Detect which cell encompasses the target text, then output its [X, Y] center coordinate. 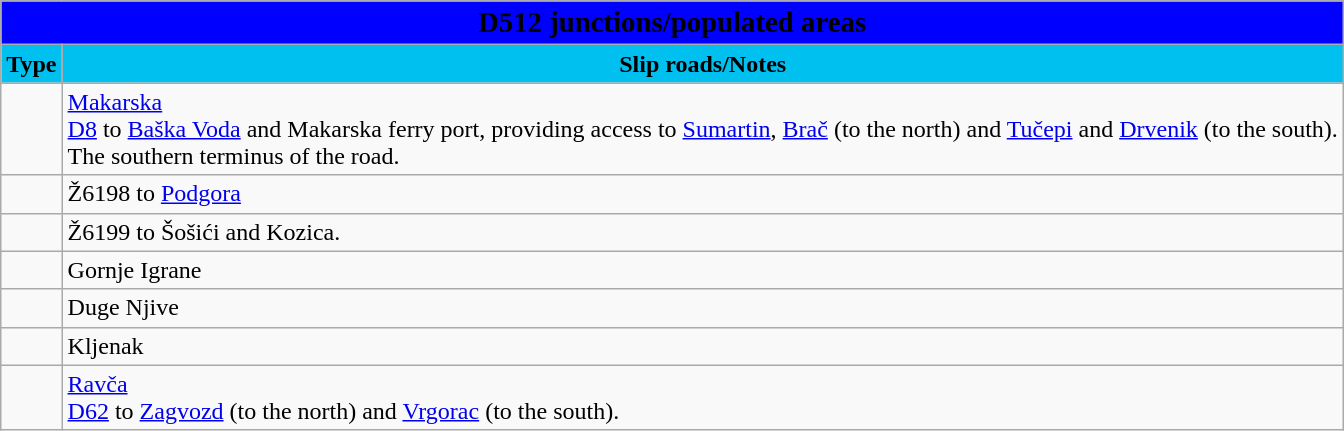
Slip roads/Notes [702, 64]
Ravča D62 to Zagvozd (to the north) and Vrgorac (to the south). [702, 398]
Gornje Igrane [702, 270]
Type [32, 64]
Kljenak [702, 346]
Ž6199 to Šošići and Kozica. [702, 232]
D512 junctions/populated areas [672, 23]
Duge Njive [702, 308]
Ž6198 to Podgora [702, 194]
